Detect which cell encompasses the target text, then output its (X, Y) center coordinate. 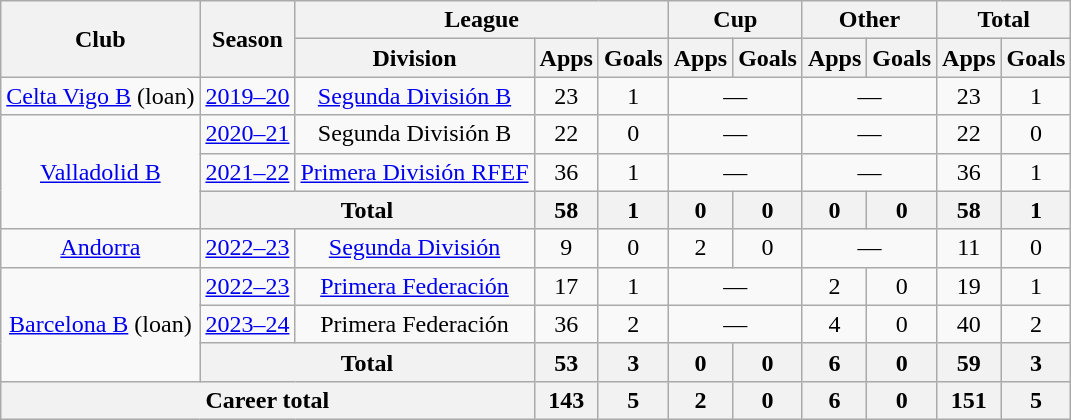
19 (969, 286)
59 (969, 362)
17 (566, 286)
53 (566, 362)
2019–20 (248, 96)
Club (100, 39)
Valladolid B (100, 172)
11 (969, 248)
Andorra (100, 248)
Season (248, 39)
Career total (268, 400)
Segunda División (414, 248)
151 (969, 400)
Primera División RFEF (414, 172)
2023–24 (248, 324)
40 (969, 324)
Other (869, 20)
Cup (735, 20)
League (482, 20)
Barcelona B (loan) (100, 324)
9 (566, 248)
2020–21 (248, 134)
4 (834, 324)
143 (566, 400)
2021–22 (248, 172)
Division (414, 58)
Celta Vigo B (loan) (100, 96)
